Detect which cell encompasses the target text, then output its (x, y) center coordinate. 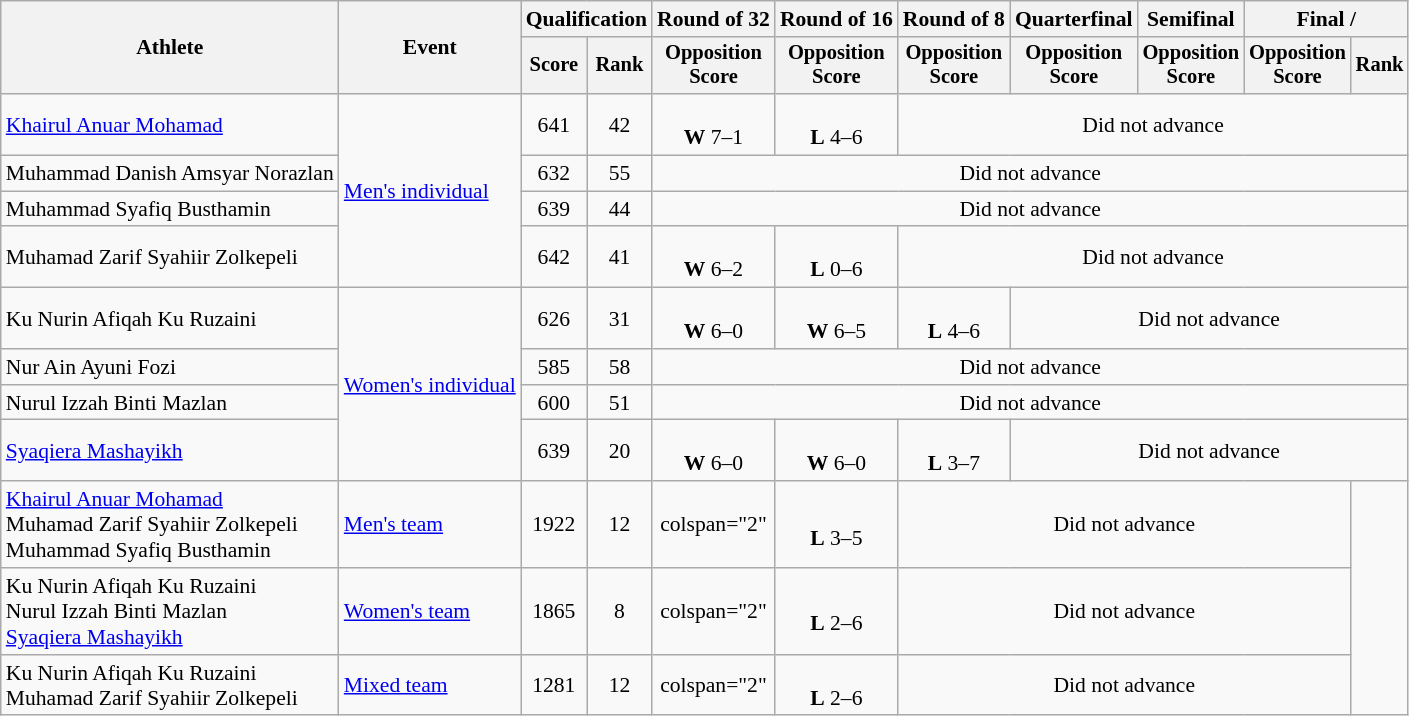
W 6–2 (714, 258)
W 7–1 (714, 124)
1865 (554, 612)
Men's individual (430, 191)
Women's individual (430, 385)
L 3–7 (954, 450)
585 (554, 367)
44 (620, 209)
Muhammad Danish Amsyar Norazlan (170, 174)
Quarterfinal (1074, 19)
Final / (1326, 19)
1922 (554, 524)
Round of 32 (714, 19)
600 (554, 403)
Nur Ain Ayuni Fozi (170, 367)
1281 (554, 686)
L 3–5 (836, 524)
Athlete (170, 48)
Nurul Izzah Binti Mazlan (170, 403)
Muhammad Syafiq Busthamin (170, 209)
W 6–5 (836, 318)
Score (554, 66)
Round of 16 (836, 19)
Event (430, 48)
Women's team (430, 612)
641 (554, 124)
55 (620, 174)
42 (620, 124)
Semifinal (1192, 19)
Round of 8 (954, 19)
51 (620, 403)
Qualification (586, 19)
L 0–6 (836, 258)
Men's team (430, 524)
Ku Nurin Afiqah Ku Ruzaini (170, 318)
Khairul Anuar MohamadMuhamad Zarif Syahiir ZolkepeliMuhammad Syafiq Busthamin (170, 524)
Khairul Anuar Mohamad (170, 124)
58 (620, 367)
Ku Nurin Afiqah Ku RuzainiNurul Izzah Binti MazlanSyaqiera Mashayikh (170, 612)
31 (620, 318)
Muhamad Zarif Syahiir Zolkepeli (170, 258)
8 (620, 612)
20 (620, 450)
642 (554, 258)
Syaqiera Mashayikh (170, 450)
632 (554, 174)
626 (554, 318)
Mixed team (430, 686)
Ku Nurin Afiqah Ku RuzainiMuhamad Zarif Syahiir Zolkepeli (170, 686)
41 (620, 258)
